Find where the given text appears and provide that cell's center as [x, y] coordinate. 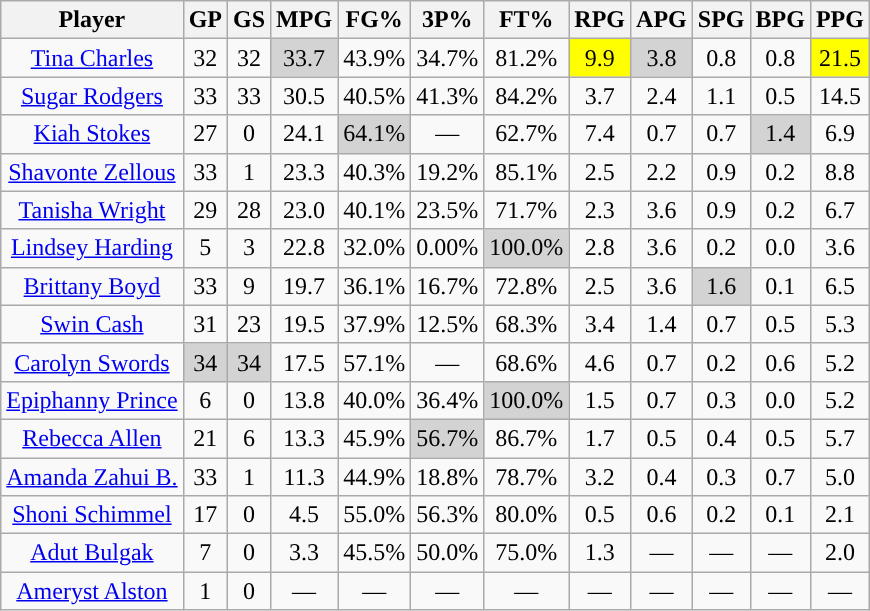
56.7% [448, 438]
23.3 [304, 172]
0.00% [448, 248]
33.7 [304, 58]
SPG [721, 20]
84.2% [526, 96]
37.9% [374, 324]
Sugar Rodgers [92, 96]
2.2 [662, 172]
RPG [600, 20]
6.9 [840, 134]
9.9 [600, 58]
68.3% [526, 324]
56.3% [448, 515]
GS [250, 20]
64.1% [374, 134]
27 [205, 134]
4.5 [304, 515]
50.0% [448, 553]
Rebecca Allen [92, 438]
21 [205, 438]
Amanda Zahui B. [92, 477]
2.8 [600, 248]
Epiphanny Prince [92, 400]
31 [205, 324]
Shavonte Zellous [92, 172]
MPG [304, 20]
2.3 [600, 210]
18.8% [448, 477]
24.1 [304, 134]
1.6 [721, 286]
1.7 [600, 438]
72.8% [526, 286]
78.7% [526, 477]
23 [250, 324]
41.3% [448, 96]
44.9% [374, 477]
Lindsey Harding [92, 248]
Player [92, 20]
23.0 [304, 210]
4.6 [600, 362]
BPG [780, 20]
40.3% [374, 172]
3.7 [600, 96]
FG% [374, 20]
3.8 [662, 58]
40.5% [374, 96]
30.5 [304, 96]
3 [250, 248]
75.0% [526, 553]
2.1 [840, 515]
62.7% [526, 134]
19.5 [304, 324]
Shoni Schimmel [92, 515]
86.7% [526, 438]
36.4% [448, 400]
21.5 [840, 58]
5 [205, 248]
29 [205, 210]
Tina Charles [92, 58]
Brittany Boyd [92, 286]
14.5 [840, 96]
FT% [526, 20]
12.5% [448, 324]
6.5 [840, 286]
28 [250, 210]
32.0% [374, 248]
19.2% [448, 172]
71.7% [526, 210]
13.8 [304, 400]
55.0% [374, 515]
5.7 [840, 438]
3.4 [600, 324]
5.3 [840, 324]
7.4 [600, 134]
Tanisha Wright [92, 210]
45.9% [374, 438]
Swin Cash [92, 324]
45.5% [374, 553]
3.2 [600, 477]
40.0% [374, 400]
1.1 [721, 96]
11.3 [304, 477]
22.8 [304, 248]
1.5 [600, 400]
80.0% [526, 515]
8.8 [840, 172]
5.0 [840, 477]
GP [205, 20]
Carolyn Swords [92, 362]
2.0 [840, 553]
85.1% [526, 172]
34.7% [448, 58]
19.7 [304, 286]
PPG [840, 20]
57.1% [374, 362]
1.3 [600, 553]
17 [205, 515]
16.7% [448, 286]
7 [205, 553]
17.5 [304, 362]
Kiah Stokes [92, 134]
6.7 [840, 210]
Adut Bulgak [92, 553]
3P% [448, 20]
Ameryst Alston [92, 591]
13.3 [304, 438]
43.9% [374, 58]
APG [662, 20]
2.4 [662, 96]
40.1% [374, 210]
23.5% [448, 210]
68.6% [526, 362]
81.2% [526, 58]
3.3 [304, 553]
9 [250, 286]
36.1% [374, 286]
